For the text-containing cell, return its midpoint in [X, Y] coordinate format. 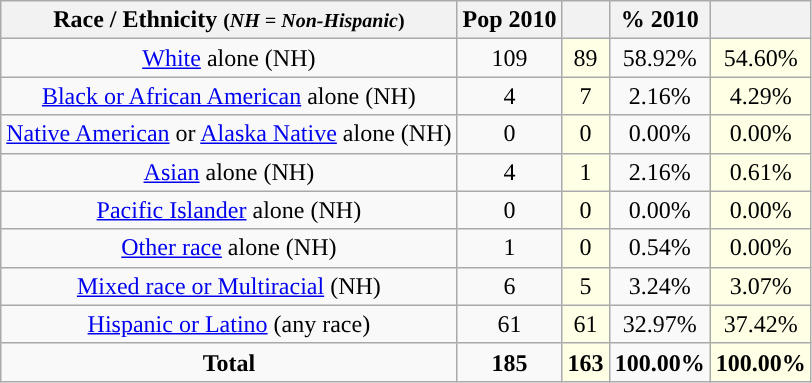
58.92% [660, 58]
4.29% [760, 96]
185 [510, 362]
7 [586, 96]
White alone (NH) [229, 58]
163 [586, 362]
32.97% [660, 324]
Other race alone (NH) [229, 248]
Black or African American alone (NH) [229, 96]
5 [586, 286]
Native American or Alaska Native alone (NH) [229, 134]
Hispanic or Latino (any race) [229, 324]
Pacific Islander alone (NH) [229, 210]
37.42% [760, 324]
Total [229, 362]
Pop 2010 [510, 20]
Mixed race or Multiracial (NH) [229, 286]
Race / Ethnicity (NH = Non-Hispanic) [229, 20]
% 2010 [660, 20]
54.60% [760, 58]
3.07% [760, 286]
3.24% [660, 286]
89 [586, 58]
Asian alone (NH) [229, 172]
0.61% [760, 172]
0.54% [660, 248]
6 [510, 286]
109 [510, 58]
